Provide the [X, Y] coordinate of the cell's center where the given text is located.  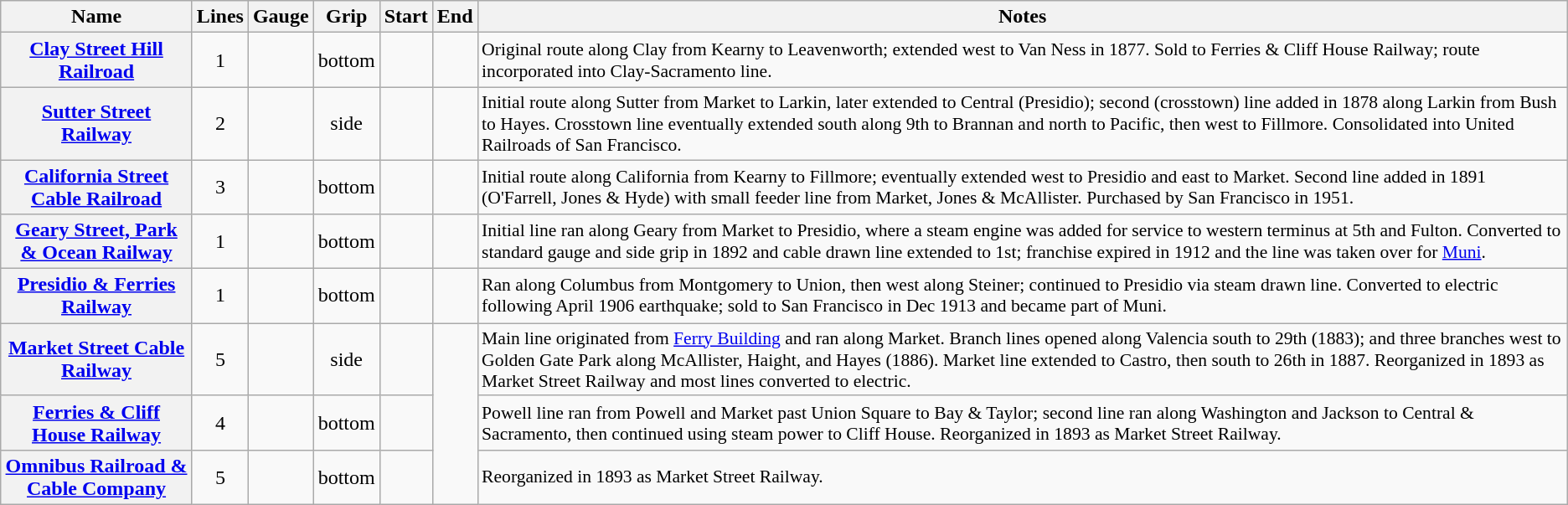
Start [405, 17]
California Street Cable Railroad [97, 186]
Ferries & Cliff House Railway [97, 422]
Grip [347, 17]
Lines [219, 17]
End [455, 17]
Presidio & Ferries Railway [97, 296]
Market Street Cable Railway [97, 360]
Clay Street Hill Railroad [97, 60]
Name [97, 17]
Gauge [281, 17]
Geary Street, Park & Ocean Railway [97, 241]
4 [219, 422]
2 [219, 124]
Notes [1022, 17]
Sutter Street Railway [97, 124]
Omnibus Railroad & Cable Company [97, 477]
Reorganized in 1893 as Market Street Railway. [1022, 477]
3 [219, 186]
